Return the (X, Y) coordinate for the center point of the cell that contains the specified text.  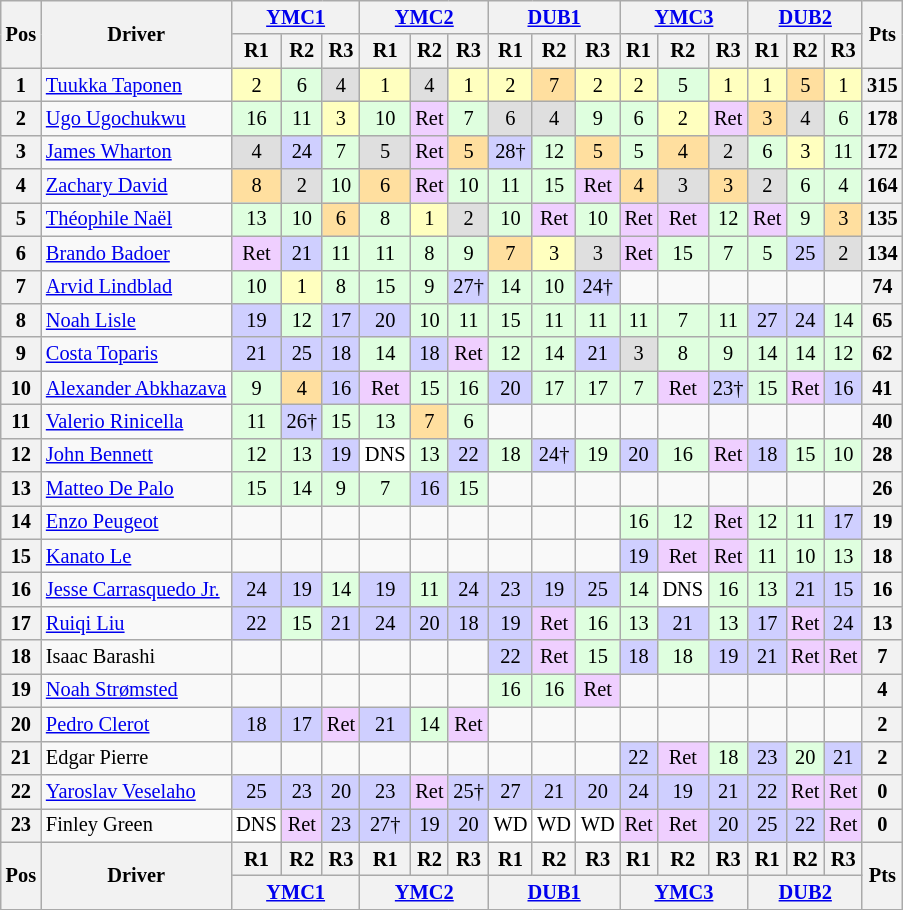
Théophile Naël (136, 219)
Ruiqi Liu (136, 623)
26† (302, 421)
41 (882, 388)
40 (882, 421)
65 (882, 320)
25† (468, 791)
26 (882, 489)
Valerio Rinicella (136, 421)
315 (882, 85)
Noah Strømsted (136, 690)
Costa Toparis (136, 354)
John Bennett (136, 455)
James Wharton (136, 152)
Brando Badoer (136, 253)
62 (882, 354)
28† (511, 152)
Pedro Clerot (136, 724)
Noah Lisle (136, 320)
23† (728, 388)
Edgar Pierre (136, 758)
Matteo De Palo (136, 489)
135 (882, 219)
Alexander Abkhazava (136, 388)
Tuukka Taponen (136, 85)
Zachary David (136, 186)
134 (882, 253)
172 (882, 152)
Isaac Barashi (136, 657)
Jesse Carrasquedo Jr. (136, 589)
178 (882, 118)
164 (882, 186)
74 (882, 287)
Enzo Peugeot (136, 522)
28 (882, 455)
Kanato Le (136, 556)
Yaroslav Veselaho (136, 791)
Arvid Lindblad (136, 287)
Ugo Ugochukwu (136, 118)
Finley Green (136, 825)
